Search for the cell housing the specified text and yield its [X, Y] center coordinate. 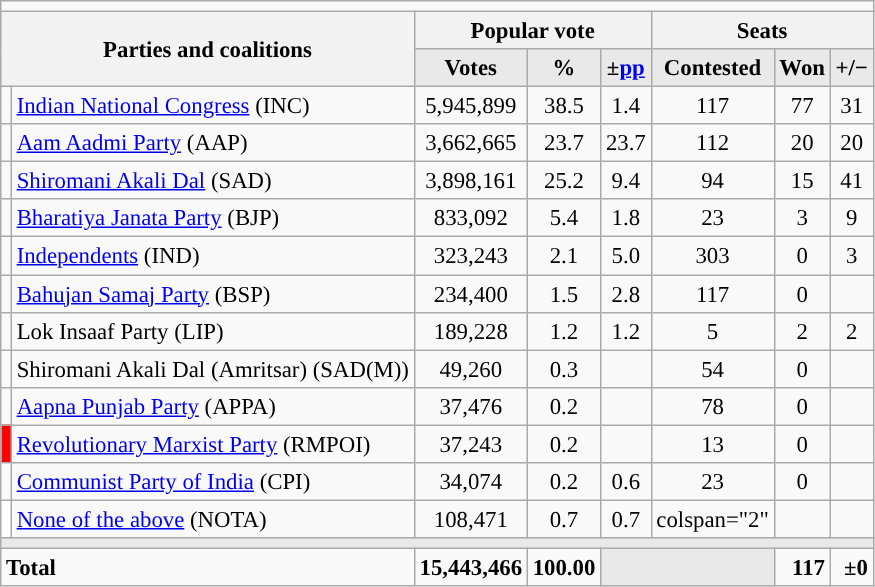
% [564, 68]
112 [712, 143]
Independents (IND) [212, 256]
100.00 [564, 567]
9 [852, 219]
5.0 [626, 256]
Parties and coalitions [208, 50]
Shiromani Akali Dal (Amritsar) (SAD(M)) [212, 369]
1.8 [626, 219]
Popular vote [532, 31]
Indian National Congress (INC) [212, 106]
Aapna Punjab Party (APPA) [212, 406]
77 [802, 106]
Bahujan Samaj Party (BSP) [212, 294]
323,243 [470, 256]
Total [208, 567]
54 [712, 369]
3,662,665 [470, 143]
0.3 [564, 369]
303 [712, 256]
Contested [712, 68]
31 [852, 106]
234,400 [470, 294]
5.4 [564, 219]
37,243 [470, 444]
833,092 [470, 219]
13 [712, 444]
Won [802, 68]
41 [852, 181]
Bharatiya Janata Party (BJP) [212, 219]
None of the above (NOTA) [212, 519]
Communist Party of India (CPI) [212, 482]
2.1 [564, 256]
38.5 [564, 106]
Votes [470, 68]
±pp [626, 68]
1.4 [626, 106]
37,476 [470, 406]
78 [712, 406]
0.6 [626, 482]
15 [802, 181]
Seats [762, 31]
+/− [852, 68]
2.8 [626, 294]
15,443,466 [470, 567]
3,898,161 [470, 181]
1.5 [564, 294]
25.2 [564, 181]
Aam Aadmi Party (AAP) [212, 143]
9.4 [626, 181]
colspan="2" [712, 519]
Revolutionary Marxist Party (RMPOI) [212, 444]
189,228 [470, 331]
34,074 [470, 482]
5 [712, 331]
Shiromani Akali Dal (SAD) [212, 181]
5,945,899 [470, 106]
49,260 [470, 369]
±0 [852, 567]
Lok Insaaf Party (LIP) [212, 331]
94 [712, 181]
108,471 [470, 519]
